Search for the cell housing the specified text and yield its [X, Y] center coordinate. 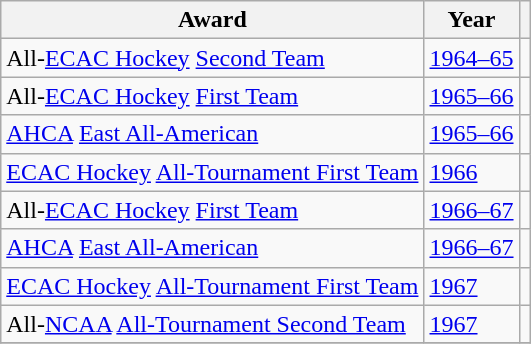
All-ECAC Hockey Second Team [212, 58]
Award [212, 20]
1964–65 [472, 58]
1966 [472, 172]
Year [472, 20]
All-NCAA All-Tournament Second Team [212, 324]
